Identify which cell holds the provided text, then report its (x, y) central coordinate. 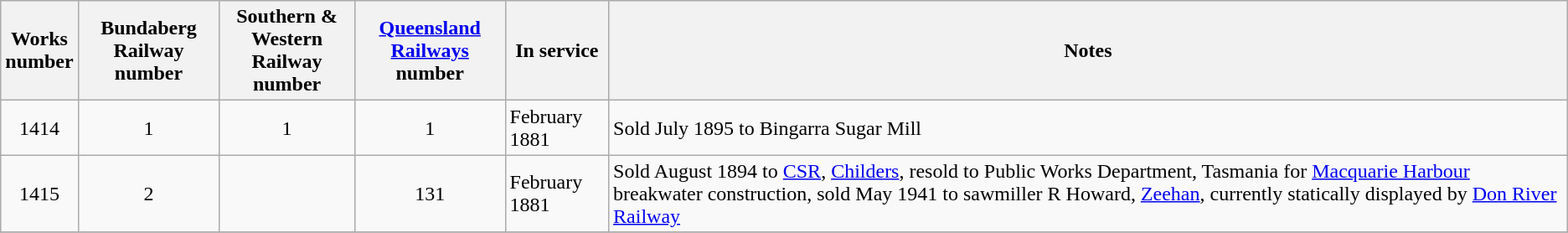
Worksnumber (39, 50)
Southern & WesternRailway number (286, 50)
131 (430, 194)
Queensland Railwaysnumber (430, 50)
1414 (39, 127)
Notes (1089, 50)
2 (149, 194)
Sold July 1895 to Bingarra Sugar Mill (1089, 127)
1415 (39, 194)
In service (556, 50)
Bundaberg Railwaynumber (149, 50)
